Determine the (X, Y) coordinate at the center of the cell enclosing the given text.  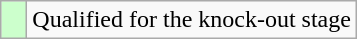
Qualified for the knock-out stage (192, 20)
